From the cell containing the given text, extract its center point as [x, y] coordinate. 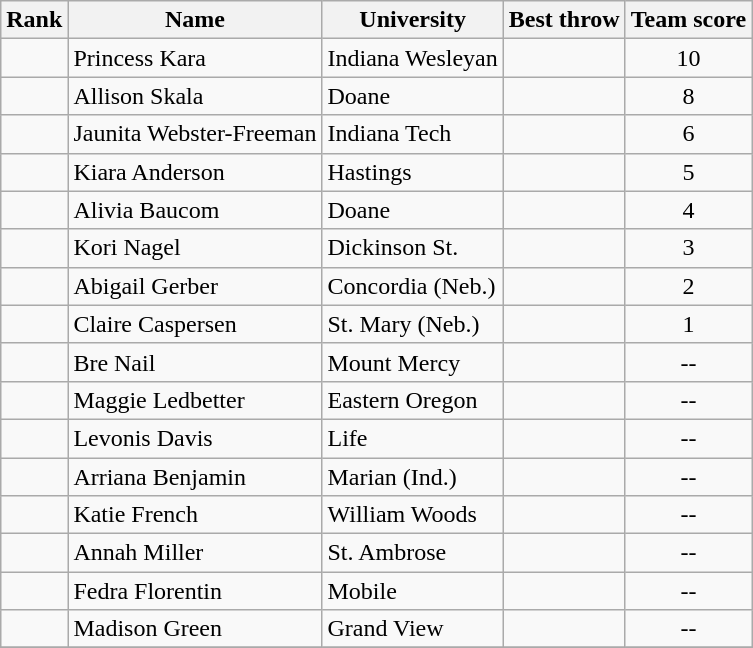
Concordia (Neb.) [412, 286]
Hastings [412, 172]
Madison Green [195, 629]
Dickinson St. [412, 248]
Alivia Baucom [195, 210]
Katie French [195, 515]
3 [688, 248]
Grand View [412, 629]
8 [688, 96]
Jaunita Webster-Freeman [195, 134]
10 [688, 58]
Best throw [564, 20]
Levonis Davis [195, 438]
University [412, 20]
Princess Kara [195, 58]
William Woods [412, 515]
Abigail Gerber [195, 286]
Indiana Tech [412, 134]
St. Ambrose [412, 553]
Allison Skala [195, 96]
Maggie Ledbetter [195, 400]
2 [688, 286]
Kori Nagel [195, 248]
6 [688, 134]
St. Mary (Neb.) [412, 324]
Mobile [412, 591]
Arriana Benjamin [195, 477]
Bre Nail [195, 362]
4 [688, 210]
Rank [34, 20]
Fedra Florentin [195, 591]
Indiana Wesleyan [412, 58]
Eastern Oregon [412, 400]
Name [195, 20]
Team score [688, 20]
Kiara Anderson [195, 172]
Mount Mercy [412, 362]
Marian (Ind.) [412, 477]
Claire Caspersen [195, 324]
Annah Miller [195, 553]
1 [688, 324]
5 [688, 172]
Life [412, 438]
